Capture the cell that displays the provided text and extract its [x, y] central coordinate. 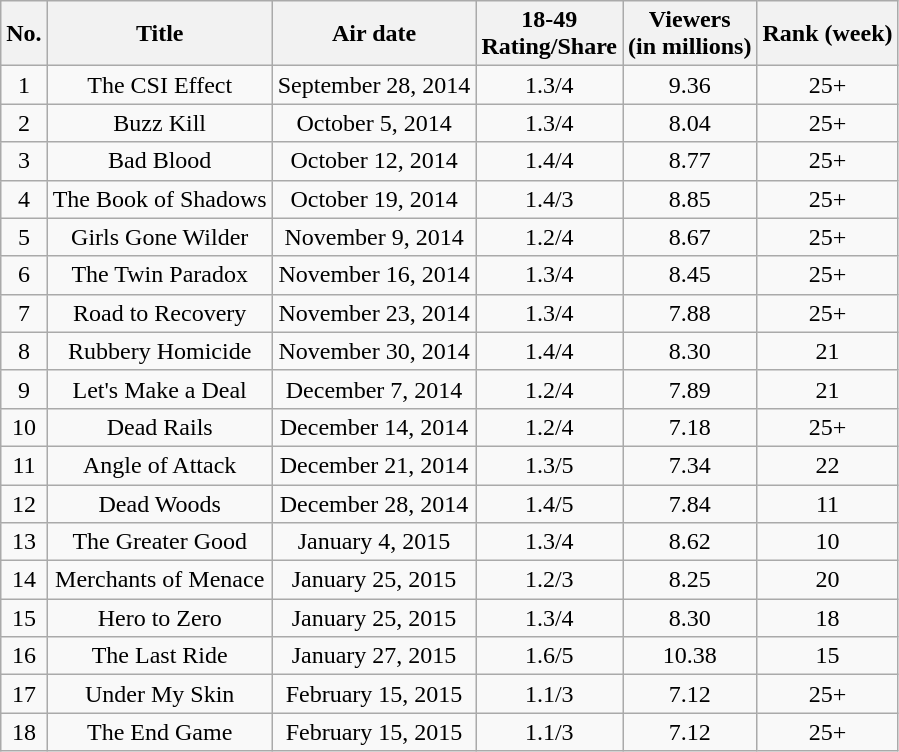
12 [24, 503]
16 [24, 656]
No. [24, 34]
3 [24, 161]
Merchants of Menace [160, 580]
9.36 [690, 85]
Buzz Kill [160, 123]
8 [24, 351]
October 12, 2014 [374, 161]
7 [24, 313]
Bad Blood [160, 161]
8.85 [690, 199]
Hero to Zero [160, 618]
7.18 [690, 427]
8.45 [690, 275]
November 23, 2014 [374, 313]
7.88 [690, 313]
7.34 [690, 465]
December 14, 2014 [374, 427]
November 9, 2014 [374, 237]
January 27, 2015 [374, 656]
October 19, 2014 [374, 199]
September 28, 2014 [374, 85]
December 28, 2014 [374, 503]
October 5, 2014 [374, 123]
The Last Ride [160, 656]
9 [24, 389]
Rubbery Homicide [160, 351]
1.4/5 [550, 503]
December 21, 2014 [374, 465]
Girls Gone Wilder [160, 237]
5 [24, 237]
Dead Rails [160, 427]
10.38 [690, 656]
18-49Rating/Share [550, 34]
1.3/5 [550, 465]
8.62 [690, 542]
7.84 [690, 503]
17 [24, 694]
22 [828, 465]
1.6/5 [550, 656]
November 16, 2014 [374, 275]
13 [24, 542]
January 4, 2015 [374, 542]
Viewers(in millions) [690, 34]
The Book of Shadows [160, 199]
1.2/3 [550, 580]
8.67 [690, 237]
Rank (week) [828, 34]
The End Game [160, 732]
Road to Recovery [160, 313]
Air date [374, 34]
The Twin Paradox [160, 275]
The CSI Effect [160, 85]
2 [24, 123]
6 [24, 275]
The Greater Good [160, 542]
20 [828, 580]
Title [160, 34]
8.04 [690, 123]
Angle of Attack [160, 465]
4 [24, 199]
November 30, 2014 [374, 351]
Dead Woods [160, 503]
8.25 [690, 580]
8.77 [690, 161]
Let's Make a Deal [160, 389]
Under My Skin [160, 694]
December 7, 2014 [374, 389]
7.89 [690, 389]
1 [24, 85]
14 [24, 580]
1.4/3 [550, 199]
